For the text-containing cell, return its midpoint in [x, y] coordinate format. 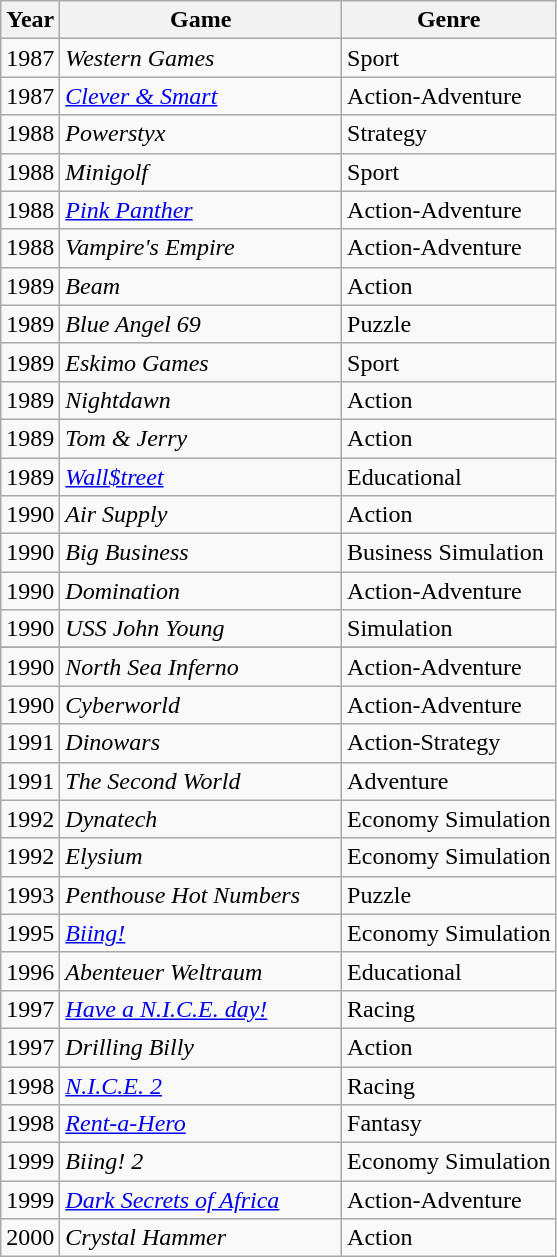
Pink Panther [201, 210]
Rent-a-Hero [201, 1124]
Domination [201, 591]
Dynatech [201, 819]
Blue Angel 69 [201, 324]
Crystal Hammer [201, 1238]
1993 [30, 895]
1996 [30, 971]
Minigolf [201, 172]
Beam [201, 286]
2000 [30, 1238]
Tom & Jerry [201, 438]
Genre [449, 20]
Dark Secrets of Africa [201, 1200]
Abenteuer Weltraum [201, 971]
Big Business [201, 553]
USS John Young [201, 629]
Western Games [201, 58]
Elysium [201, 857]
Fantasy [449, 1124]
Biing! [201, 933]
Powerstyx [201, 134]
1995 [30, 933]
Eskimo Games [201, 362]
Penthouse Hot Numbers [201, 895]
Strategy [449, 134]
Vampire's Empire [201, 248]
Simulation [449, 629]
Cyberworld [201, 705]
N.I.C.E. 2 [201, 1085]
The Second World [201, 781]
Drilling Billy [201, 1047]
Have a N.I.C.E. day! [201, 1009]
North Sea Inferno [201, 667]
Action-Strategy [449, 743]
Year [30, 20]
Biing! 2 [201, 1162]
Nightdawn [201, 400]
Wall$treet [201, 477]
Air Supply [201, 515]
Dinowars [201, 743]
Clever & Smart [201, 96]
Adventure [449, 781]
Business Simulation [449, 553]
Game [201, 20]
